Scan for the cell matching the given text and deliver its (X, Y) coordinate at center. 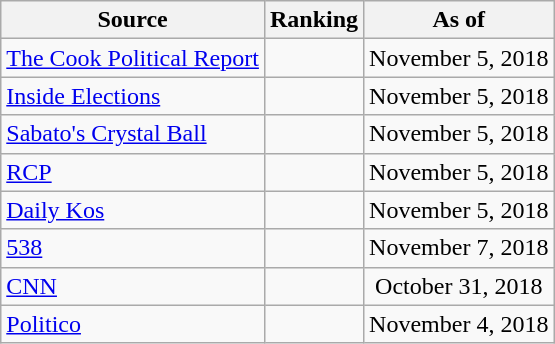
Inside Elections (133, 96)
RCP (133, 172)
Source (133, 20)
Daily Kos (133, 210)
CNN (133, 286)
Ranking (314, 20)
The Cook Political Report (133, 58)
538 (133, 248)
November 7, 2018 (459, 248)
Sabato's Crystal Ball (133, 134)
Politico (133, 324)
October 31, 2018 (459, 286)
November 4, 2018 (459, 324)
As of (459, 20)
